Extract the (x, y) coordinate from the center of the cell holding the provided text.  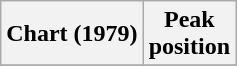
Chart (1979) (72, 34)
Peakposition (189, 34)
